Capture the cell that displays the provided text and extract its [x, y] central coordinate. 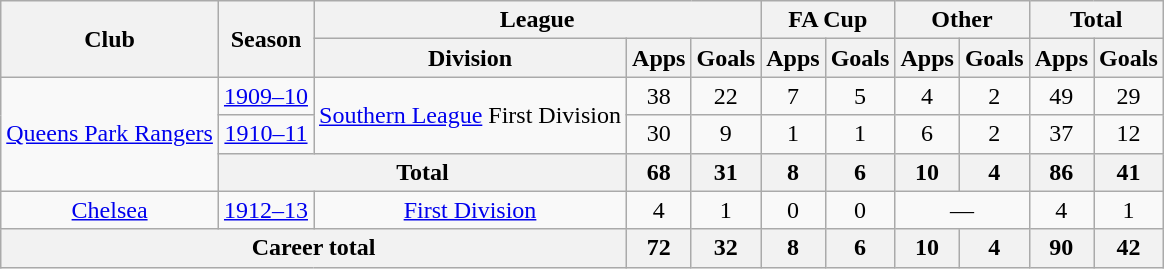
37 [1061, 134]
72 [659, 248]
42 [1129, 248]
5 [860, 96]
Division [470, 58]
Queens Park Rangers [110, 134]
FA Cup [828, 20]
— [962, 210]
90 [1061, 248]
Career total [314, 248]
1910–11 [266, 134]
41 [1129, 172]
Season [266, 39]
Chelsea [110, 210]
38 [659, 96]
Other [962, 20]
30 [659, 134]
22 [726, 96]
9 [726, 134]
31 [726, 172]
League [538, 20]
Club [110, 39]
Southern League First Division [470, 115]
1909–10 [266, 96]
29 [1129, 96]
1912–13 [266, 210]
12 [1129, 134]
First Division [470, 210]
68 [659, 172]
86 [1061, 172]
32 [726, 248]
49 [1061, 96]
7 [793, 96]
